Detect which cell encompasses the target text, then output its [X, Y] center coordinate. 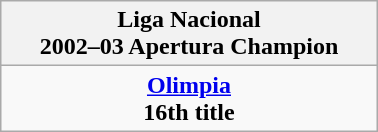
Liga Nacional2002–03 Apertura Champion [189, 34]
Olimpia16th title [189, 98]
